Pinpoint the cell where the given text exists, returning its (X, Y) midpoint coordinate. 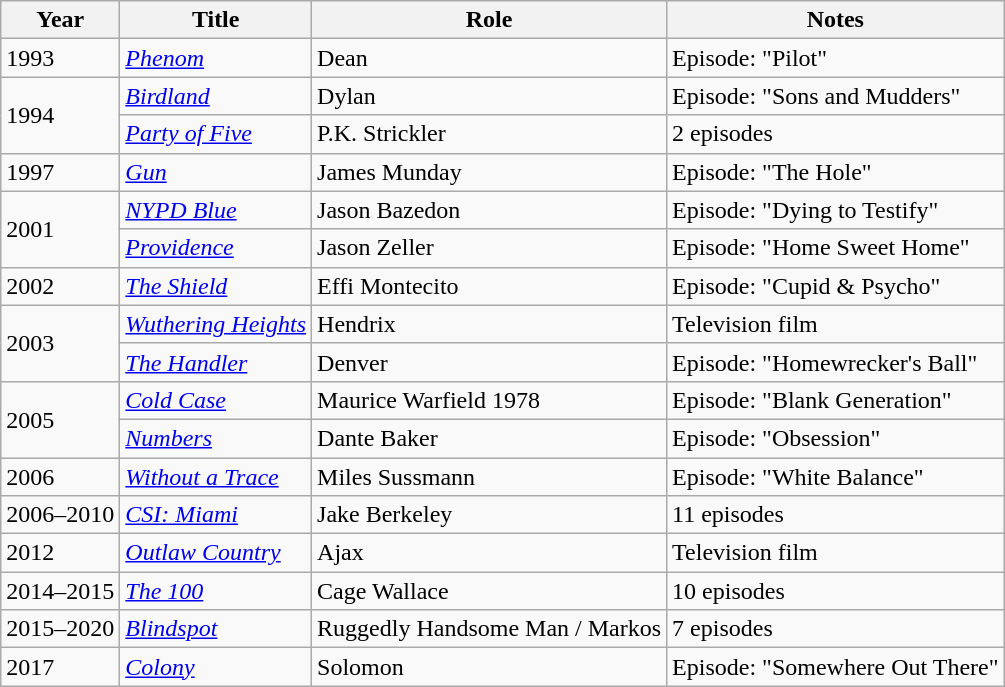
Role (490, 20)
Solomon (490, 667)
Denver (490, 362)
Episode: "White Balance" (836, 477)
2012 (60, 553)
2006–2010 (60, 515)
CSI: Miami (216, 515)
2005 (60, 419)
1997 (60, 172)
Numbers (216, 438)
Blindspot (216, 629)
Dante Baker (490, 438)
Episode: "Cupid & Psycho" (836, 286)
Episode: "Sons and Mudders" (836, 96)
Hendrix (490, 324)
1993 (60, 58)
Notes (836, 20)
Miles Sussmann (490, 477)
Wuthering Heights (216, 324)
7 episodes (836, 629)
2 episodes (836, 134)
The Handler (216, 362)
Effi Montecito (490, 286)
Episode: "Homewrecker's Ball" (836, 362)
2014–2015 (60, 591)
Cage Wallace (490, 591)
2001 (60, 229)
Episode: "Blank Generation" (836, 400)
Dylan (490, 96)
Without a Trace (216, 477)
Episode: "Somewhere Out There" (836, 667)
P.K. Strickler (490, 134)
2017 (60, 667)
Episode: "Home Sweet Home" (836, 248)
Ruggedly Handsome Man / Markos (490, 629)
The 100 (216, 591)
11 episodes (836, 515)
Dean (490, 58)
1994 (60, 115)
Year (60, 20)
2003 (60, 343)
10 episodes (836, 591)
2006 (60, 477)
Maurice Warfield 1978 (490, 400)
Ajax (490, 553)
Party of Five (216, 134)
Outlaw Country (216, 553)
Episode: "Dying to Testify" (836, 210)
Providence (216, 248)
Birdland (216, 96)
Jason Bazedon (490, 210)
Title (216, 20)
Colony (216, 667)
Episode: "Pilot" (836, 58)
Phenom (216, 58)
Gun (216, 172)
Episode: "The Hole" (836, 172)
NYPD Blue (216, 210)
Cold Case (216, 400)
Jake Berkeley (490, 515)
Episode: "Obsession" (836, 438)
James Munday (490, 172)
2002 (60, 286)
Jason Zeller (490, 248)
2015–2020 (60, 629)
The Shield (216, 286)
